Search for the cell housing the specified text and yield its [X, Y] center coordinate. 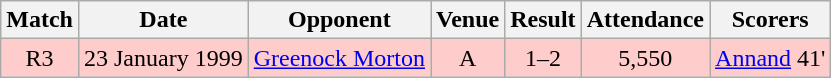
5,550 [645, 58]
Venue [468, 20]
Attendance [645, 20]
Scorers [770, 20]
A [468, 58]
Greenock Morton [339, 58]
Result [543, 20]
Date [163, 20]
Opponent [339, 20]
R3 [40, 58]
Annand 41' [770, 58]
Match [40, 20]
1–2 [543, 58]
23 January 1999 [163, 58]
